Find where the given text appears and provide that cell's center as [x, y] coordinate. 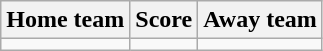
Score [164, 20]
Away team [260, 20]
Home team [66, 20]
